Search for the cell housing the specified text and yield its [x, y] center coordinate. 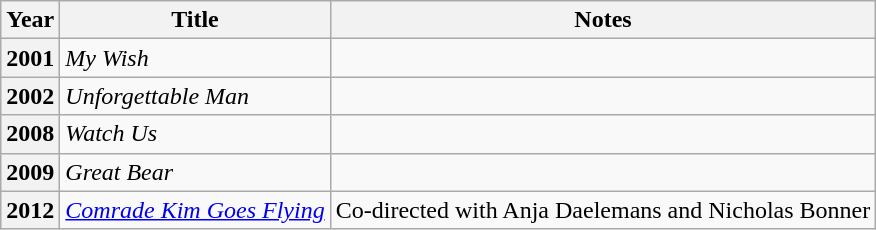
2002 [30, 96]
Watch Us [195, 134]
Comrade Kim Goes Flying [195, 210]
Year [30, 20]
2001 [30, 58]
Great Bear [195, 172]
2009 [30, 172]
Co-directed with Anja Daelemans and Nicholas Bonner [603, 210]
2012 [30, 210]
Notes [603, 20]
Unforgettable Man [195, 96]
2008 [30, 134]
My Wish [195, 58]
Title [195, 20]
